From the cell containing the given text, extract its center point as [x, y] coordinate. 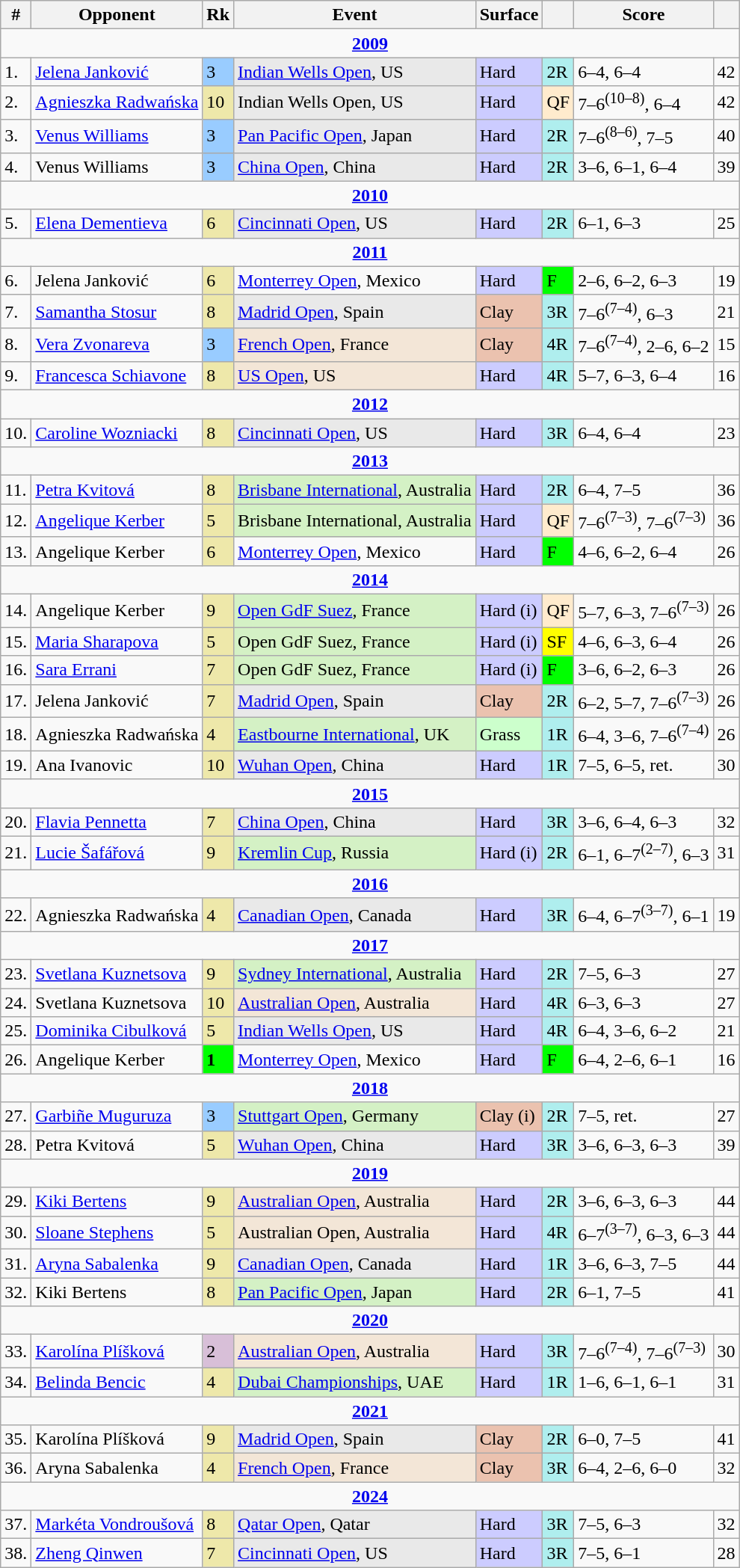
3. [16, 136]
22. [16, 915]
Stuttgart Open, Germany [355, 1116]
7–6(7–4), 6–3 [644, 311]
Score [644, 15]
7–6(8–6), 7–5 [644, 136]
Vera Zvonareva [117, 345]
7–5, ret. [644, 1116]
2017 [370, 946]
2–6, 6–2, 6–3 [644, 280]
Maria Sharapova [117, 642]
Zheng Qinwen [117, 1553]
19. [16, 765]
6–1, 7–5 [644, 1292]
6–4, 6–7(3–7), 6–1 [644, 915]
3–6, 6–1, 6–4 [644, 167]
2009 [370, 43]
2020 [370, 1320]
34. [16, 1383]
28 [727, 1553]
4–6, 6–3, 6–4 [644, 642]
7. [16, 311]
6–7(3–7), 6–3, 6–3 [644, 1232]
6–4, 3–6, 6–2 [644, 1031]
7–6(7–3), 7–6(7–3) [644, 520]
2018 [370, 1088]
Clay (i) [509, 1116]
6–4, 7–5 [644, 490]
Rk [218, 15]
7–5, 6–5, ret. [644, 765]
32. [16, 1292]
6–4, 2–6, 6–0 [644, 1468]
Dominika Cibulková [117, 1031]
Opponent [117, 15]
Surface [509, 15]
6–0, 7–5 [644, 1439]
2012 [370, 405]
Sydney International, Australia [355, 974]
Elena Dementieva [117, 224]
2021 [370, 1411]
2013 [370, 461]
2014 [370, 579]
Lucie Šafářová [117, 852]
7–5, 6–1 [644, 1553]
26. [16, 1060]
9. [16, 375]
US Open, US [355, 375]
Garbiñe Muguruza [117, 1116]
13. [16, 551]
38. [16, 1553]
Sara Errani [117, 670]
40 [727, 136]
Dubai Championships, UAE [355, 1383]
2024 [370, 1496]
31. [16, 1264]
6. [16, 280]
5–7, 6–3, 7–6(7–3) [644, 610]
29. [16, 1202]
2011 [370, 252]
10. [16, 433]
Caroline Wozniacki [117, 433]
11. [16, 490]
Samantha Stosur [117, 311]
1. [16, 72]
25. [16, 1031]
12. [16, 520]
3–6, 6–2, 6–3 [644, 670]
Grass [509, 734]
6–2, 5–7, 7–6(7–3) [644, 701]
Belinda Bencic [117, 1383]
23. [16, 974]
7–6(10–8), 6–4 [644, 103]
5–7, 6–3, 6–4 [644, 375]
6–3, 6–3 [644, 1003]
4. [16, 167]
7–6(7–4), 2–6, 6–2 [644, 345]
Flavia Pennetta [117, 822]
8. [16, 345]
15. [16, 642]
20. [16, 822]
SF [558, 642]
2010 [370, 195]
7–6(7–4), 7–6(7–3) [644, 1352]
16. [16, 670]
2. [16, 103]
24. [16, 1003]
25 [727, 224]
6–1, 6–7(2–7), 6–3 [644, 852]
2016 [370, 884]
1 [218, 1060]
6–1, 6–3 [644, 224]
Kremlin Cup, Russia [355, 852]
14. [16, 610]
2019 [370, 1173]
Qatar Open, Qatar [355, 1525]
27. [16, 1116]
1–6, 6–1, 6–1 [644, 1383]
33. [16, 1352]
36. [16, 1468]
3–6, 6–4, 6–3 [644, 822]
4–6, 6–2, 6–4 [644, 551]
17. [16, 701]
35. [16, 1439]
28. [16, 1145]
5. [16, 224]
Francesca Schiavone [117, 375]
23 [727, 433]
Eastbourne International, UK [355, 734]
Markéta Vondroušová [117, 1525]
Event [355, 15]
37. [16, 1525]
6–4, 2–6, 6–1 [644, 1060]
21. [16, 852]
6–4, 3–6, 7–6(7–4) [644, 734]
Sloane Stephens [117, 1232]
# [16, 15]
18. [16, 734]
15 [727, 345]
2 [218, 1352]
2015 [370, 793]
30. [16, 1232]
3–6, 6–3, 7–5 [644, 1264]
Ana Ivanovic [117, 765]
